Extract the [X, Y] coordinate from the center of the cell holding the provided text.  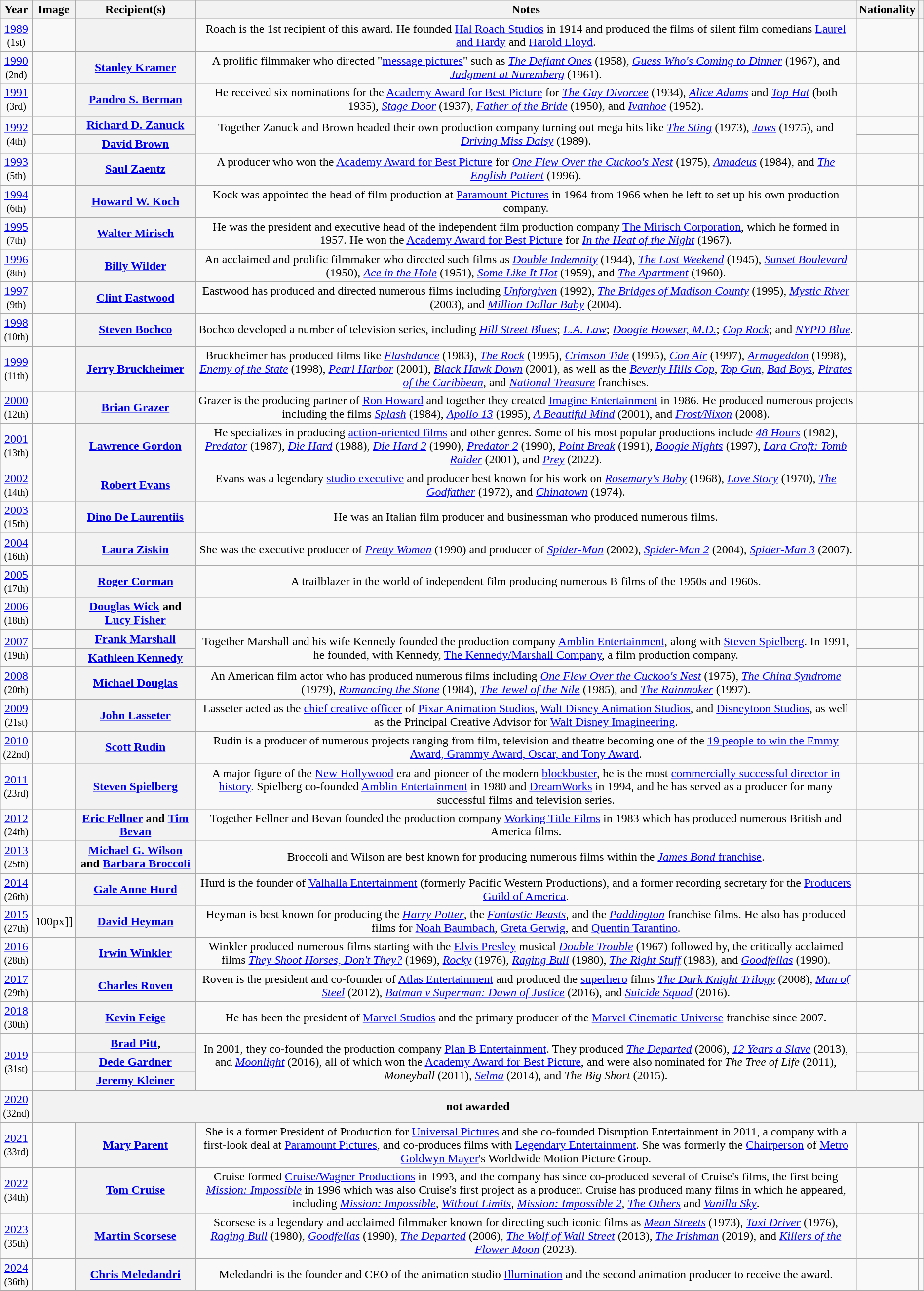
Jeremy Kleiner [135, 1081]
Nationality [887, 10]
1998 (10th) [16, 330]
2013 (25th) [16, 857]
Walter Mirisch [135, 233]
Broccoli and Wilson are best known for producing numerous films within the James Bond franchise. [526, 857]
Lawrence Gordon [135, 446]
Robert Evans [135, 485]
Charles Roven [135, 985]
2018 (30th) [16, 1018]
2021 (33rd) [16, 1145]
She was the executive producer of Pretty Woman (1990) and producer of Spider-Man (2002), Spider-Man 2 (2004), Spider-Man 3 (2007). [526, 549]
Year [16, 10]
1989 (1st) [16, 36]
2019 (31st) [16, 1062]
Roger Corman [135, 582]
Meledandri is the founder and CEO of the animation studio Illumination and the second animation producer to receive the award. [526, 1275]
A trailblazer in the world of independent film producing numerous B films of the 1950s and 1960s. [526, 582]
2006 (18th) [16, 613]
John Lasseter [135, 715]
2003 (15th) [16, 517]
Irwin Winkler [135, 954]
Clint Eastwood [135, 297]
Dede Gardner [135, 1062]
Michael Douglas [135, 683]
Recipient(s) [135, 10]
Mary Parent [135, 1145]
1991 (3rd) [16, 100]
Kathleen Kennedy [135, 658]
2022 (34th) [16, 1190]
2001 (13th) [16, 446]
2005 (17th) [16, 582]
Bochco developed a number of television series, including Hill Street Blues; L.A. Law; Doogie Howser, M.D.; Cop Rock; and NYPD Blue. [526, 330]
Pandro S. Berman [135, 100]
He has been the president of Marvel Studios and the primary producer of the Marvel Cinematic Universe franchise since 2007. [526, 1018]
1996 (8th) [16, 266]
Together Fellner and Bevan founded the production company Working Title Films in 1983 which has produced numerous British and America films. [526, 824]
1994 (6th) [16, 201]
1999 (11th) [16, 368]
2023 (35th) [16, 1236]
2014 (26th) [16, 889]
2015 (27th) [16, 921]
Richard D. Zanuck [135, 125]
2024 (36th) [16, 1275]
2007 (19th) [16, 648]
Eric Fellner and Tim Bevan [135, 824]
Stanley Kramer [135, 67]
2017 (29th) [16, 985]
not awarded [478, 1106]
2012 (24th) [16, 824]
2000 (12th) [16, 408]
1992 (4th) [16, 134]
Chris Meledandri [135, 1275]
Brian Grazer [135, 408]
Dino De Laurentiis [135, 517]
Tom Cruise [135, 1190]
1993 (5th) [16, 169]
2008 (20th) [16, 683]
1995 (7th) [16, 233]
Brad Pitt, [135, 1043]
Michael G. Wilson and Barbara Broccoli [135, 857]
2016 (28th) [16, 954]
Notes [526, 10]
Billy Wilder [135, 266]
Kock was appointed the head of film production at Paramount Pictures in 1964 from 1966 when he left to set up his own production company. [526, 201]
David Brown [135, 144]
2020 (32nd) [16, 1106]
Kevin Feige [135, 1018]
David Heyman [135, 921]
He was an Italian film producer and businessman who produced numerous films. [526, 517]
2009 (21st) [16, 715]
Laura Ziskin [135, 549]
Frank Marshall [135, 639]
Martin Scorsese [135, 1236]
Image [53, 10]
2004 (16th) [16, 549]
2002 (14th) [16, 485]
1997 (9th) [16, 297]
2011 (23rd) [16, 786]
Steven Spielberg [135, 786]
100px]] [53, 921]
A producer who won the Academy Award for Best Picture for One Flew Over the Cuckoo's Nest (1975), Amadeus (1984), and The English Patient (1996). [526, 169]
Gale Anne Hurd [135, 889]
1990 (2nd) [16, 67]
Howard W. Koch [135, 201]
2010 (22nd) [16, 747]
Saul Zaentz [135, 169]
Douglas Wick and Lucy Fisher [135, 613]
Jerry Bruckheimer [135, 368]
Scott Rudin [135, 747]
Steven Bochco [135, 330]
